Identify which cell holds the provided text, then report its [x, y] central coordinate. 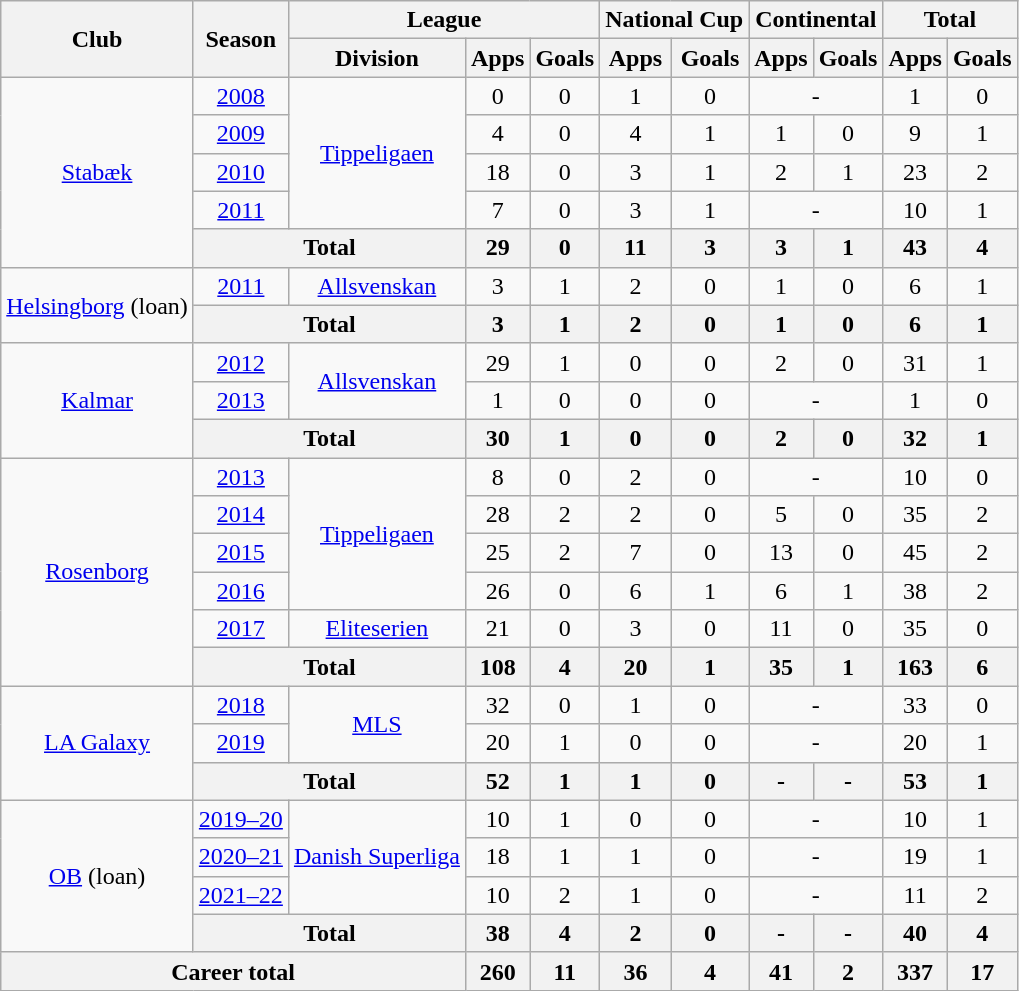
31 [915, 362]
2014 [240, 515]
33 [915, 705]
45 [915, 553]
26 [497, 591]
28 [497, 515]
Helsingborg (loan) [98, 305]
30 [497, 438]
Danish Superliga [376, 857]
2010 [240, 172]
LA Galaxy [98, 743]
Club [98, 39]
9 [915, 134]
2020–21 [240, 857]
17 [982, 971]
Season [240, 39]
163 [915, 667]
Kalmar [98, 400]
2019–20 [240, 819]
23 [915, 172]
Stabæk [98, 172]
52 [497, 781]
5 [781, 515]
108 [497, 667]
Eliteserien [376, 629]
Career total [234, 971]
43 [915, 248]
2019 [240, 743]
2016 [240, 591]
Rosenborg [98, 572]
2009 [240, 134]
53 [915, 781]
League [444, 20]
2021–22 [240, 895]
2008 [240, 96]
40 [915, 933]
21 [497, 629]
Continental [816, 20]
25 [497, 553]
MLS [376, 724]
2017 [240, 629]
2012 [240, 362]
41 [781, 971]
337 [915, 971]
13 [781, 553]
8 [497, 477]
National Cup [674, 20]
Division [376, 58]
260 [497, 971]
2015 [240, 553]
19 [915, 857]
2018 [240, 705]
36 [636, 971]
OB (loan) [98, 876]
